Return the [X, Y] coordinate for the center point of the cell that contains the specified text.  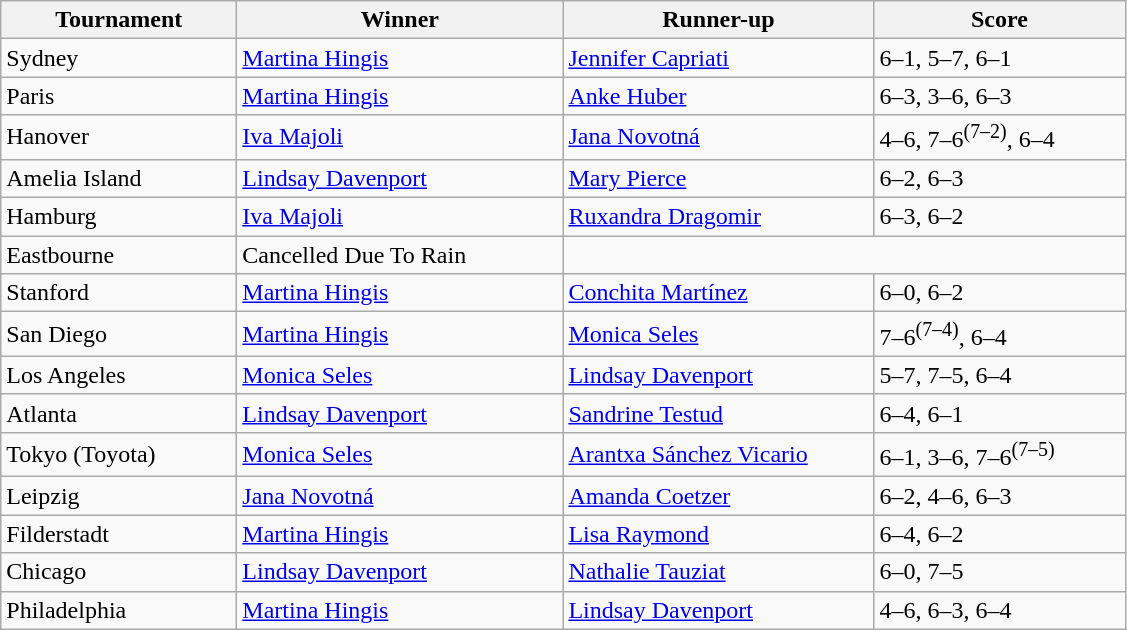
Ruxandra Dragomir [718, 217]
Winner [400, 20]
Amelia Island [119, 178]
Jennifer Capriati [718, 58]
Sandrine Testud [718, 413]
7–6(7–4), 6–4 [1000, 334]
Eastbourne [119, 255]
Anke Huber [718, 96]
Nathalie Tauziat [718, 572]
Leipzig [119, 496]
Lisa Raymond [718, 534]
Arantxa Sánchez Vicario [718, 454]
Paris [119, 96]
6–3, 6–2 [1000, 217]
Score [1000, 20]
Conchita Martínez [718, 293]
Tournament [119, 20]
4–6, 6–3, 6–4 [1000, 610]
6–4, 6–2 [1000, 534]
6–0, 7–5 [1000, 572]
6–0, 6–2 [1000, 293]
6–4, 6–1 [1000, 413]
6–2, 6–3 [1000, 178]
Hamburg [119, 217]
Filderstadt [119, 534]
Cancelled Due To Rain [400, 255]
4–6, 7–6(7–2), 6–4 [1000, 138]
Amanda Coetzer [718, 496]
5–7, 7–5, 6–4 [1000, 375]
Stanford [119, 293]
Sydney [119, 58]
Runner-up [718, 20]
Chicago [119, 572]
Tokyo (Toyota) [119, 454]
6–3, 3–6, 6–3 [1000, 96]
Mary Pierce [718, 178]
Hanover [119, 138]
Philadelphia [119, 610]
6–1, 3–6, 7–6(7–5) [1000, 454]
Atlanta [119, 413]
6–2, 4–6, 6–3 [1000, 496]
San Diego [119, 334]
6–1, 5–7, 6–1 [1000, 58]
Los Angeles [119, 375]
